Determine the (X, Y) coordinate at the center of the cell enclosing the given text.  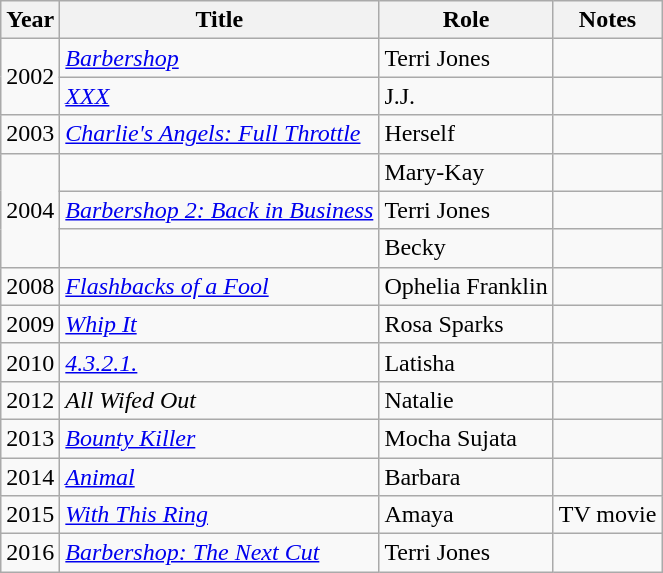
Barbershop (220, 58)
Latisha (466, 362)
Mocha Sujata (466, 438)
4.3.2.1. (220, 362)
2015 (30, 515)
Amaya (466, 515)
Becky (466, 248)
Animal (220, 477)
2013 (30, 438)
Title (220, 20)
2009 (30, 324)
2003 (30, 134)
2010 (30, 362)
Barbara (466, 477)
Barbershop 2: Back in Business (220, 210)
Whip It (220, 324)
Role (466, 20)
2004 (30, 210)
Flashbacks of a Fool (220, 286)
XXX (220, 96)
Mary-Kay (466, 172)
All Wifed Out (220, 400)
2016 (30, 553)
Notes (608, 20)
Barbershop: The Next Cut (220, 553)
2008 (30, 286)
TV movie (608, 515)
Year (30, 20)
Ophelia Franklin (466, 286)
2012 (30, 400)
Charlie's Angels: Full Throttle (220, 134)
Herself (466, 134)
2014 (30, 477)
Natalie (466, 400)
J.J. (466, 96)
Bounty Killer (220, 438)
2002 (30, 77)
Rosa Sparks (466, 324)
With This Ring (220, 515)
